Capture the cell that displays the provided text and extract its [x, y] central coordinate. 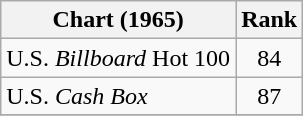
87 [270, 96]
Chart (1965) [118, 20]
Rank [270, 20]
84 [270, 58]
U.S. Billboard Hot 100 [118, 58]
U.S. Cash Box [118, 96]
